From the cell containing the given text, extract its center point as [x, y] coordinate. 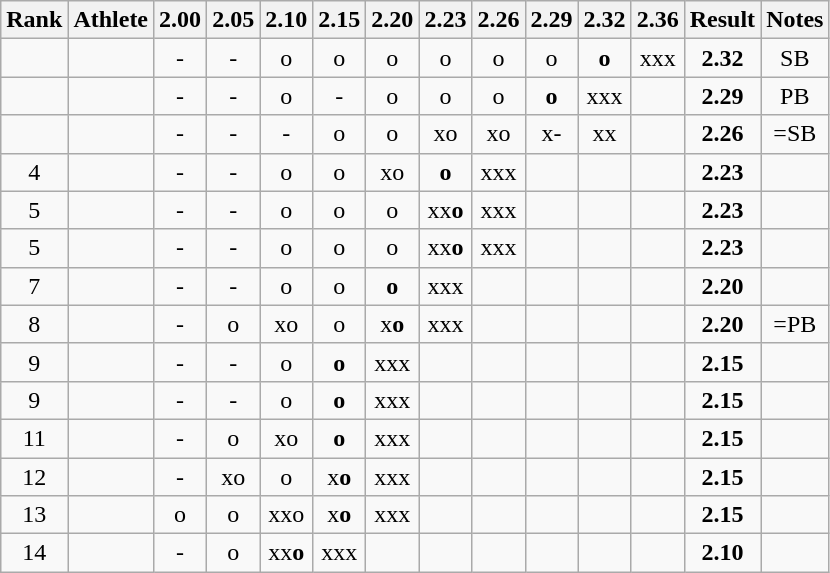
4 [34, 172]
x- [552, 134]
Rank [34, 20]
13 [34, 515]
=SB [795, 134]
8 [34, 324]
2.36 [658, 20]
Athlete [111, 20]
2.05 [234, 20]
2.00 [180, 20]
=PB [795, 324]
Result [722, 20]
7 [34, 286]
Notes [795, 20]
12 [34, 477]
PB [795, 96]
SB [795, 58]
11 [34, 438]
xx [604, 134]
14 [34, 553]
